Pinpoint the cell where the given text exists, returning its (X, Y) midpoint coordinate. 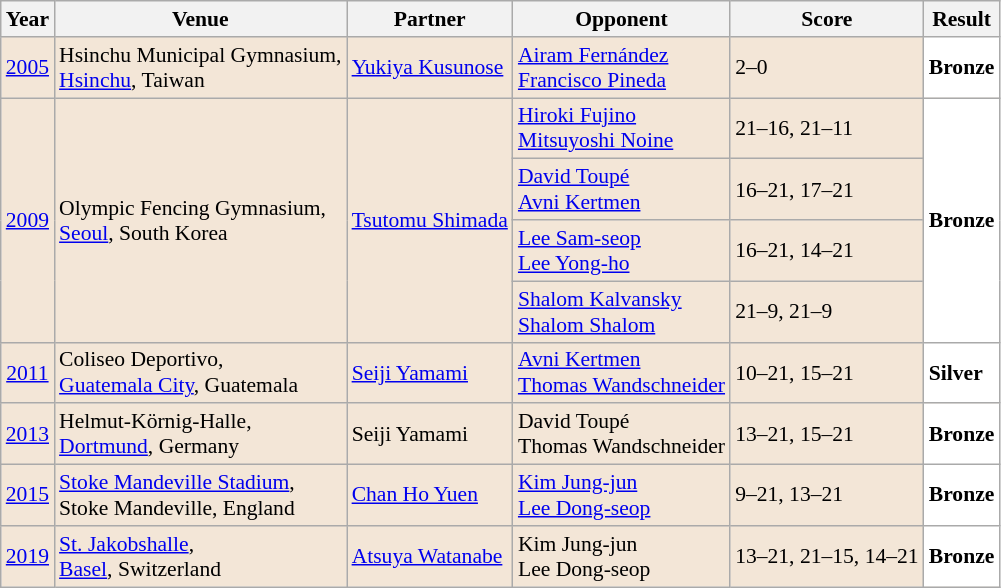
Silver (962, 372)
Year (28, 19)
Yukiya Kusunose (430, 68)
13–21, 15–21 (827, 434)
10–21, 15–21 (827, 372)
Score (827, 19)
David Toupé Thomas Wandschneider (622, 434)
13–21, 21–15, 14–21 (827, 556)
16–21, 14–21 (827, 250)
Atsuya Watanabe (430, 556)
Chan Ho Yuen (430, 496)
Result (962, 19)
2005 (28, 68)
2013 (28, 434)
2015 (28, 496)
2009 (28, 220)
David Toupé Avni Kertmen (622, 190)
Avni Kertmen Thomas Wandschneider (622, 372)
2–0 (827, 68)
Hiroki Fujino Mitsuyoshi Noine (622, 128)
Lee Sam-seop Lee Yong-ho (622, 250)
21–16, 21–11 (827, 128)
Partner (430, 19)
Stoke Mandeville Stadium,Stoke Mandeville, England (200, 496)
Hsinchu Municipal Gymnasium,Hsinchu, Taiwan (200, 68)
St. Jakobshalle,Basel, Switzerland (200, 556)
Helmut-Körnig-Halle,Dortmund, Germany (200, 434)
Olympic Fencing Gymnasium,Seoul, South Korea (200, 220)
Venue (200, 19)
Coliseo Deportivo,Guatemala City, Guatemala (200, 372)
9–21, 13–21 (827, 496)
16–21, 17–21 (827, 190)
Opponent (622, 19)
21–9, 21–9 (827, 312)
2019 (28, 556)
Tsutomu Shimada (430, 220)
Airam Fernández Francisco Pineda (622, 68)
Shalom Kalvansky Shalom Shalom (622, 312)
2011 (28, 372)
